Find where the given text appears and provide that cell's center as (x, y) coordinate. 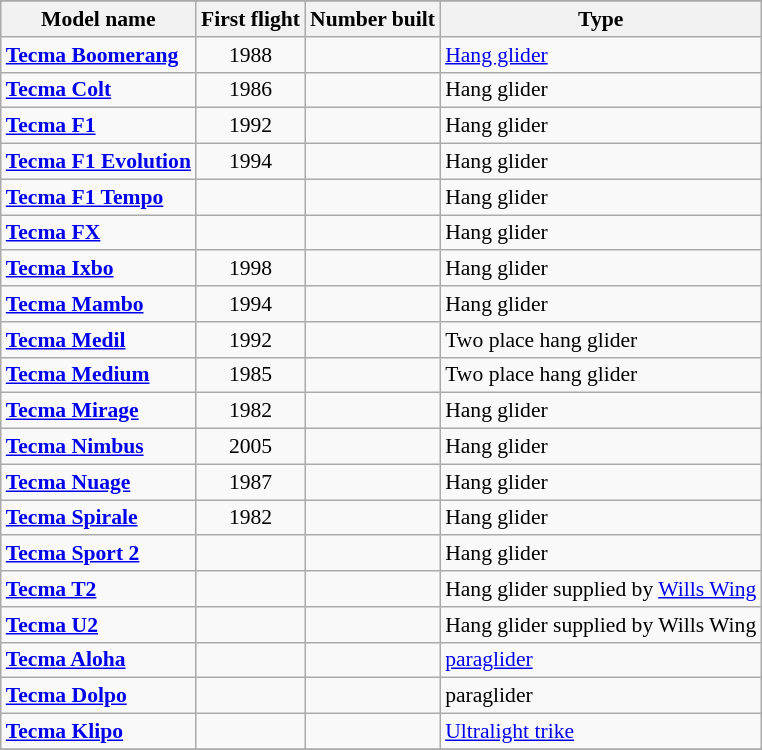
1985 (250, 375)
Tecma Klipo (98, 732)
Tecma Dolpo (98, 696)
2005 (250, 447)
Number built (372, 19)
Model name (98, 19)
Type (600, 19)
Tecma U2 (98, 625)
Tecma Mambo (98, 304)
1987 (250, 482)
Tecma F1 (98, 126)
Tecma FX (98, 233)
1986 (250, 90)
Tecma Mirage (98, 411)
Tecma Boomerang (98, 55)
First flight (250, 19)
Tecma Medium (98, 375)
Tecma Sport 2 (98, 554)
Tecma F1 Tempo (98, 197)
Tecma Aloha (98, 660)
Tecma Nimbus (98, 447)
Tecma F1 Evolution (98, 162)
Tecma Medil (98, 340)
Tecma Colt (98, 90)
1988 (250, 55)
Ultralight trike (600, 732)
Tecma Ixbo (98, 269)
1998 (250, 269)
Tecma Spirale (98, 518)
Tecma Nuage (98, 482)
Tecma T2 (98, 589)
